For the text-containing cell, return its midpoint in [x, y] coordinate format. 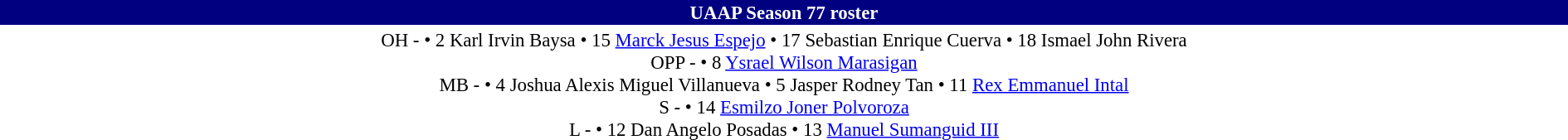
UAAP Season 77 roster [784, 12]
